Identify which cell holds the provided text, then report its (X, Y) central coordinate. 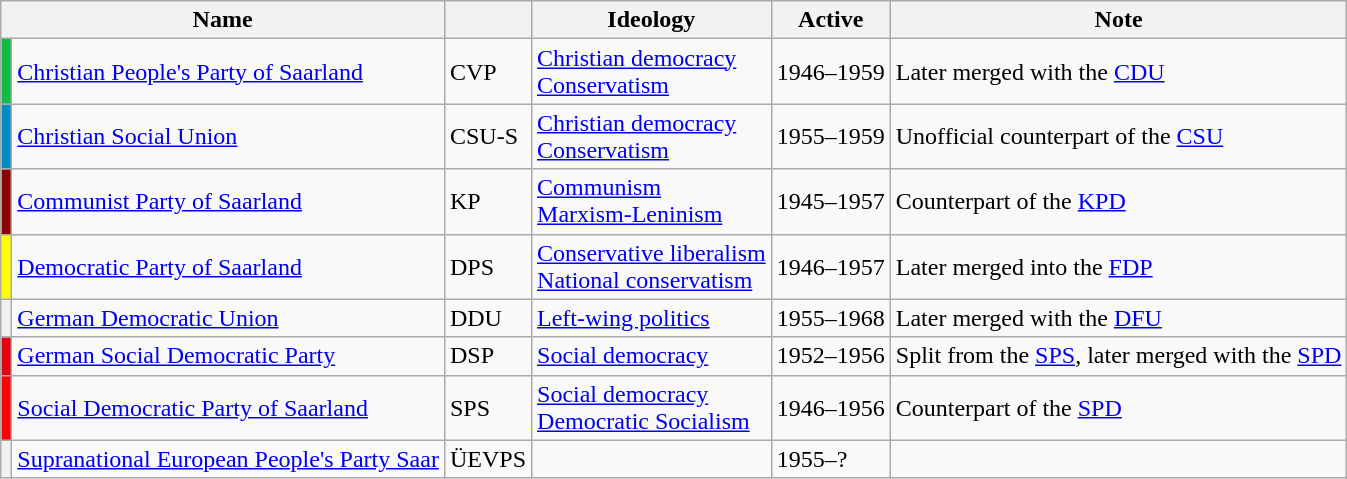
1946–1956 (830, 408)
Supranational European People's Party Saar (228, 459)
1946–1957 (830, 266)
CSU-S (488, 136)
German Social Democratic Party (228, 356)
1955–1968 (830, 318)
Conservative liberalismNational conservatism (652, 266)
CVP (488, 72)
Social democracyDemocratic Socialism (652, 408)
Social democracy (652, 356)
Democratic Party of Saarland (228, 266)
German Democratic Union (228, 318)
Later merged into the FDP (1118, 266)
Christian People's Party of Saarland (228, 72)
Note (1118, 20)
1955–? (830, 459)
DSP (488, 356)
Later merged with the CDU (1118, 72)
KP (488, 202)
Split from the SPS, later merged with the SPD (1118, 356)
1946–1959 (830, 72)
Left-wing politics (652, 318)
DPS (488, 266)
Later merged with the DFU (1118, 318)
Counterpart of the KPD (1118, 202)
Name (223, 20)
CommunismMarxism-Leninism (652, 202)
1952–1956 (830, 356)
Ideology (652, 20)
SPS (488, 408)
Christian Social Union (228, 136)
Social Democratic Party of Saarland (228, 408)
Communist Party of Saarland (228, 202)
DDU (488, 318)
1955–1959 (830, 136)
Counterpart of the SPD (1118, 408)
Active (830, 20)
1945–1957 (830, 202)
Unofficial counterpart of the CSU (1118, 136)
ÜEVPS (488, 459)
